Provide the (x, y) coordinate of the cell's center where the given text is located.  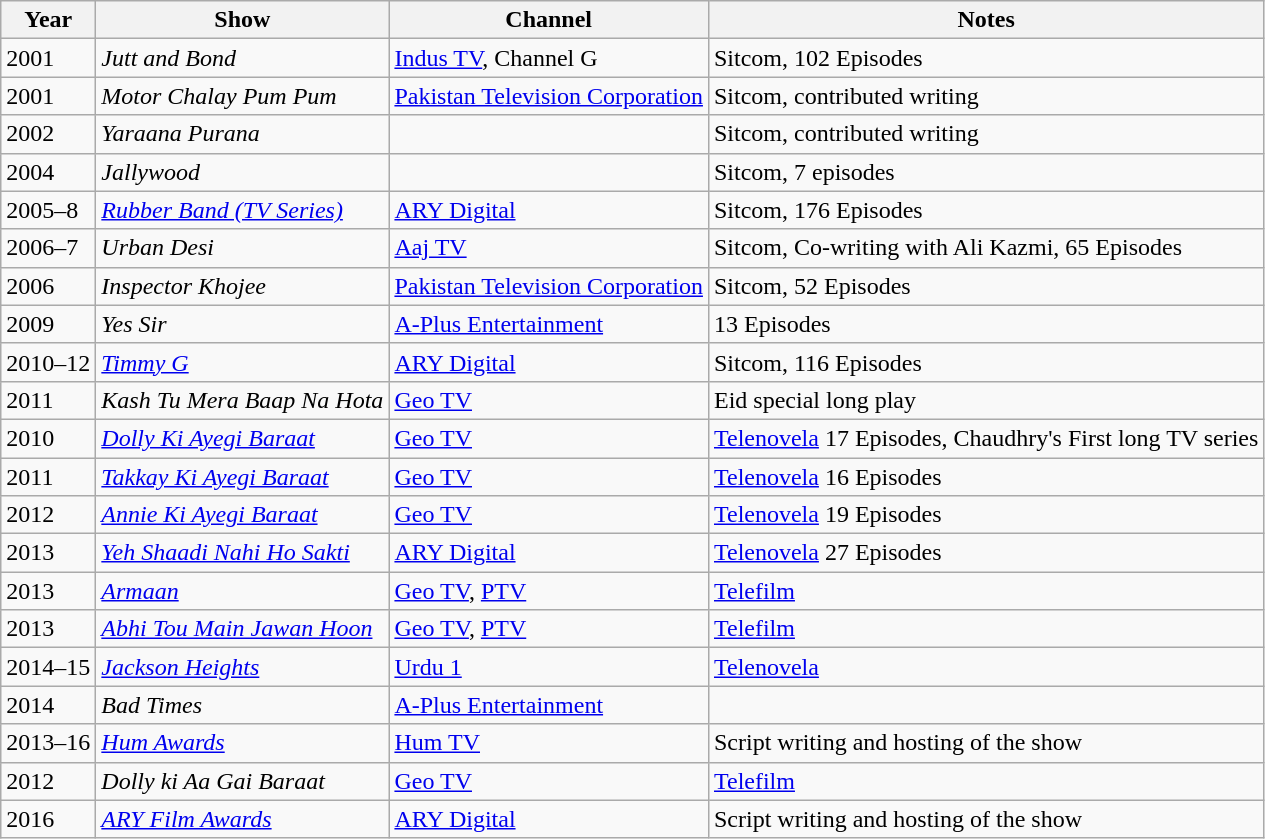
Telenovela 27 Episodes (986, 553)
Bad Times (242, 705)
Telenovela 17 Episodes, Chaudhry's First long TV series (986, 438)
Hum Awards (242, 743)
Urdu 1 (549, 667)
Jackson Heights (242, 667)
Sitcom, 102 Episodes (986, 58)
Sitcom, 176 Episodes (986, 210)
Indus TV, Channel G (549, 58)
Dolly ki Aa Gai Baraat (242, 781)
2014 (48, 705)
2005–8 (48, 210)
2010–12 (48, 362)
Hum TV (549, 743)
ARY Film Awards (242, 819)
Inspector Khojee (242, 286)
Year (48, 20)
2013–16 (48, 743)
2014–15 (48, 667)
2010 (48, 438)
Motor Chalay Pum Pum (242, 96)
Sitcom, 116 Episodes (986, 362)
Telenovela 19 Episodes (986, 515)
Yaraana Purana (242, 134)
2006 (48, 286)
13 Episodes (986, 324)
Eid special long play (986, 400)
Jallywood (242, 172)
2004 (48, 172)
Telenovela (986, 667)
2009 (48, 324)
Takkay Ki Ayegi Baraat (242, 477)
2002 (48, 134)
Show (242, 20)
Armaan (242, 591)
Sitcom, Co-writing with Ali Kazmi, 65 Episodes (986, 248)
Yeh Shaadi Nahi Ho Sakti (242, 553)
Sitcom, 52 Episodes (986, 286)
Timmy G (242, 362)
Yes Sir (242, 324)
Telenovela 16 Episodes (986, 477)
Abhi Tou Main Jawan Hoon (242, 629)
Urban Desi (242, 248)
2006–7 (48, 248)
Kash Tu Mera Baap Na Hota (242, 400)
Sitcom, 7 episodes (986, 172)
Dolly Ki Ayegi Baraat (242, 438)
Jutt and Bond (242, 58)
Aaj TV (549, 248)
Notes (986, 20)
2016 (48, 819)
Channel (549, 20)
Rubber Band (TV Series) (242, 210)
Annie Ki Ayegi Baraat (242, 515)
